Search for the cell housing the specified text and yield its [X, Y] center coordinate. 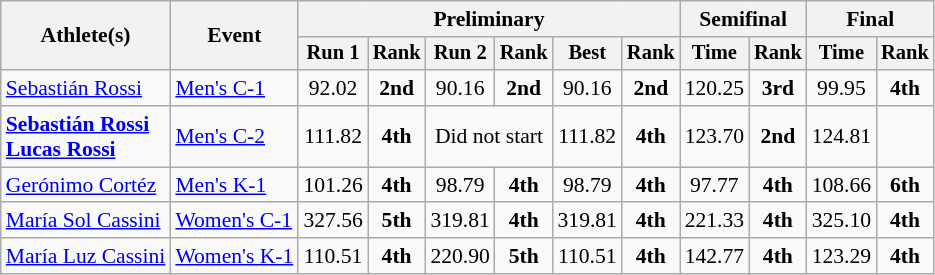
124.81 [842, 136]
220.90 [460, 256]
María Luz Cassini [86, 256]
Run 1 [332, 54]
142.77 [714, 256]
221.33 [714, 221]
120.25 [714, 88]
327.56 [332, 221]
Did not start [488, 136]
6th [905, 185]
Men's C-1 [234, 88]
María Sol Cassini [86, 221]
123.70 [714, 136]
Women's K-1 [234, 256]
Final [870, 19]
92.02 [332, 88]
99.95 [842, 88]
325.10 [842, 221]
Athlete(s) [86, 36]
97.77 [714, 185]
Men's K-1 [234, 185]
Event [234, 36]
Best [586, 54]
Men's C-2 [234, 136]
Women's C-1 [234, 221]
Run 2 [460, 54]
Sebastián Rossi [86, 88]
108.66 [842, 185]
Sebastián RossiLucas Rossi [86, 136]
Semifinal [744, 19]
101.26 [332, 185]
Gerónimo Cortéz [86, 185]
3rd [778, 88]
123.29 [842, 256]
Preliminary [488, 19]
